Extract the [X, Y] coordinate from the center of the cell holding the provided text.  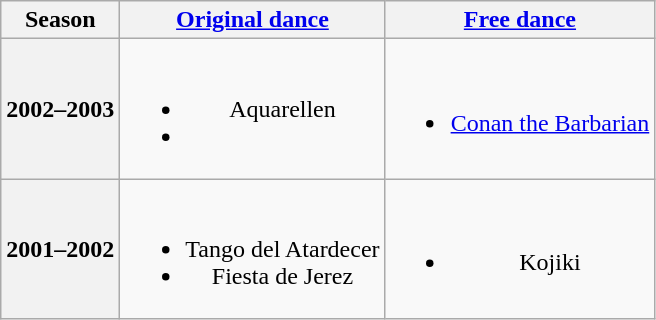
Season [60, 20]
Kojiki [520, 249]
Original dance [252, 20]
Aquarellen [252, 109]
Conan the Barbarian [520, 109]
2001–2002 [60, 249]
Free dance [520, 20]
Tango del Atardecer Fiesta de Jerez [252, 249]
2002–2003 [60, 109]
